Provide the [X, Y] coordinate of the cell's center where the given text is located.  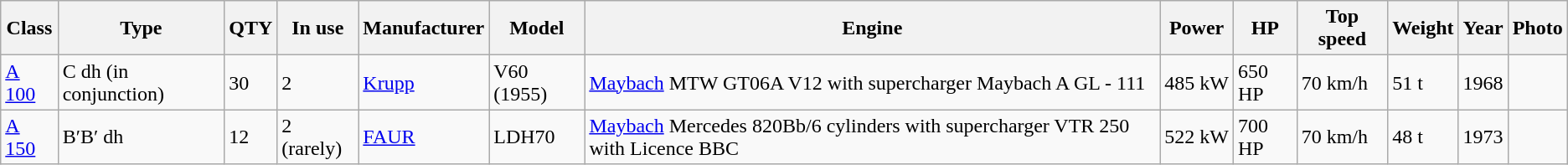
In use [318, 28]
Type [141, 28]
1968 [1483, 82]
48 t [1423, 137]
Krupp [424, 82]
700 HP [1265, 137]
2 [318, 82]
C dh (in conjunction) [141, 82]
Manufacturer [424, 28]
Power [1197, 28]
Maybach MTW GT06A V12 with supercharger Maybach A GL - 111 [873, 82]
A 100 [29, 82]
522 kW [1197, 137]
B′B′ dh [141, 137]
HP [1265, 28]
V60 (1955) [537, 82]
650 HP [1265, 82]
51 t [1423, 82]
Photo [1538, 28]
2 (rarely) [318, 137]
Weight [1423, 28]
Model [537, 28]
Maybach Mercedes 820Bb/6 cylinders with supercharger VTR 250 with Licence BBC [873, 137]
30 [251, 82]
Top speed [1342, 28]
Year [1483, 28]
12 [251, 137]
Engine [873, 28]
QTY [251, 28]
LDH70 [537, 137]
FAUR [424, 137]
A 150 [29, 137]
Class [29, 28]
485 kW [1197, 82]
1973 [1483, 137]
